Search for the cell housing the specified text and yield its (x, y) center coordinate. 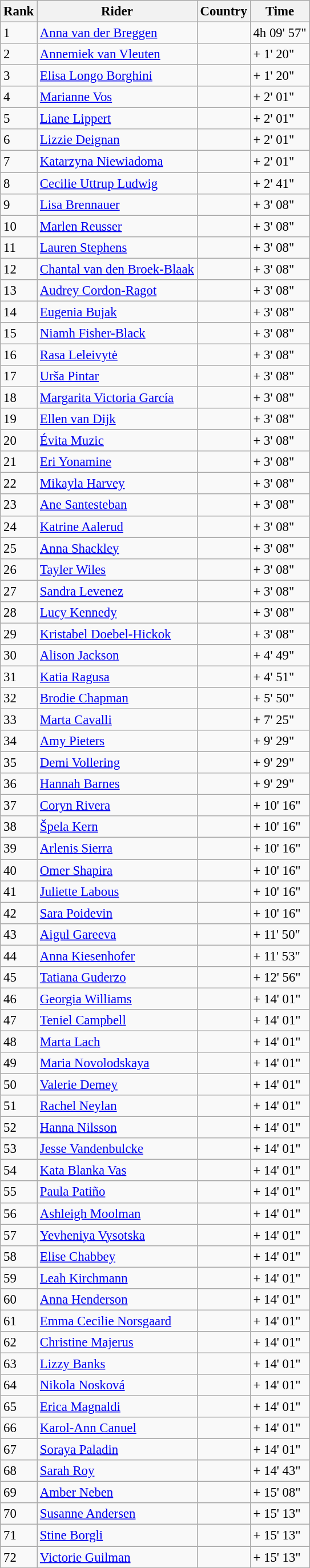
14 (19, 312)
Urša Pintar (118, 376)
42 (19, 913)
Ashleigh Moolman (118, 1213)
40 (19, 870)
Sara Poidevin (118, 913)
+ 11' 53" (280, 956)
Demi Vollering (118, 763)
+ 4' 51" (280, 677)
Georgia Williams (118, 999)
54 (19, 1171)
Tatiana Guderzo (118, 978)
50 (19, 1085)
5 (19, 119)
Stine Borgli (118, 1535)
Christine Majerus (118, 1342)
62 (19, 1342)
Nikola Nosková (118, 1385)
Anna van der Breggen (118, 33)
3 (19, 76)
Arlenis Sierra (118, 849)
Leah Kirchmann (118, 1278)
Amy Pieters (118, 741)
+ 15' 08" (280, 1493)
Tayler Wiles (118, 569)
65 (19, 1407)
2 (19, 54)
7 (19, 162)
21 (19, 462)
Coryn Rivera (118, 806)
36 (19, 784)
Eugenia Bujak (118, 312)
Sarah Roy (118, 1471)
Lauren Stephens (118, 247)
Paula Patiño (118, 1192)
Alison Jackson (118, 656)
11 (19, 247)
69 (19, 1493)
Chantal van den Broek-Blaak (118, 269)
Aigul Gareeva (118, 934)
Yevheniya Vysotska (118, 1235)
Maria Novolodskaya (118, 1063)
Emma Cecilie Norsgaard (118, 1321)
22 (19, 484)
Katrine Aalerud (118, 526)
59 (19, 1278)
43 (19, 934)
Lucy Kennedy (118, 613)
Lizzy Banks (118, 1364)
72 (19, 1557)
Lisa Brennauer (118, 204)
Kristabel Doebel-Hickok (118, 634)
Katia Ragusa (118, 677)
+ 4' 49" (280, 656)
53 (19, 1149)
58 (19, 1256)
45 (19, 978)
57 (19, 1235)
Špela Kern (118, 827)
Marlen Reusser (118, 226)
41 (19, 891)
Teniel Campbell (118, 1020)
44 (19, 956)
Rasa Leleivytė (118, 355)
Ane Santesteban (118, 505)
29 (19, 634)
Niamh Fisher-Black (118, 333)
63 (19, 1364)
38 (19, 827)
26 (19, 569)
51 (19, 1106)
68 (19, 1471)
Karol-Ann Canuel (118, 1428)
61 (19, 1321)
17 (19, 376)
15 (19, 333)
56 (19, 1213)
Elise Chabbey (118, 1256)
67 (19, 1450)
Kata Blanka Vas (118, 1171)
+ 2' 41" (280, 183)
Marta Cavalli (118, 720)
Susanne Andersen (118, 1514)
6 (19, 140)
Rank (19, 11)
Margarita Victoria García (118, 398)
Anna Shackley (118, 548)
1 (19, 33)
28 (19, 613)
+ 5' 50" (280, 698)
71 (19, 1535)
Audrey Cordon-Ragot (118, 291)
Hanna Nilsson (118, 1128)
Marianne Vos (118, 97)
20 (19, 441)
Eri Yonamine (118, 462)
18 (19, 398)
Anna Kiesenhofer (118, 956)
Lizzie Deignan (118, 140)
Erica Magnaldi (118, 1407)
60 (19, 1300)
30 (19, 656)
Juliette Labous (118, 891)
Anna Henderson (118, 1300)
23 (19, 505)
70 (19, 1514)
Rachel Neylan (118, 1106)
+ 12' 56" (280, 978)
+ 7' 25" (280, 720)
32 (19, 698)
Time (280, 11)
48 (19, 1042)
Rider (118, 11)
Hannah Barnes (118, 784)
25 (19, 548)
27 (19, 591)
Cecilie Uttrup Ludwig (118, 183)
Sandra Levenez (118, 591)
35 (19, 763)
+ 14' 43" (280, 1471)
37 (19, 806)
64 (19, 1385)
19 (19, 419)
Amber Neben (118, 1493)
24 (19, 526)
34 (19, 741)
Valerie Demey (118, 1085)
66 (19, 1428)
10 (19, 226)
55 (19, 1192)
8 (19, 183)
52 (19, 1128)
Marta Lach (118, 1042)
12 (19, 269)
47 (19, 1020)
Annemiek van Vleuten (118, 54)
31 (19, 677)
4 (19, 97)
33 (19, 720)
49 (19, 1063)
Country (224, 11)
Katarzyna Niewiadoma (118, 162)
46 (19, 999)
Brodie Chapman (118, 698)
13 (19, 291)
Soraya Paladin (118, 1450)
4h 09' 57" (280, 33)
Elisa Longo Borghini (118, 76)
9 (19, 204)
Liane Lippert (118, 119)
39 (19, 849)
16 (19, 355)
Mikayla Harvey (118, 484)
Évita Muzic (118, 441)
Ellen van Dijk (118, 419)
Jesse Vandenbulcke (118, 1149)
Victorie Guilman (118, 1557)
+ 11' 50" (280, 934)
Omer Shapira (118, 870)
